From the cell containing the given text, extract its center point as (x, y) coordinate. 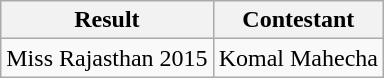
Komal Mahecha (298, 58)
Result (107, 20)
Contestant (298, 20)
Miss Rajasthan 2015 (107, 58)
